Find where the given text appears and provide that cell's center as (X, Y) coordinate. 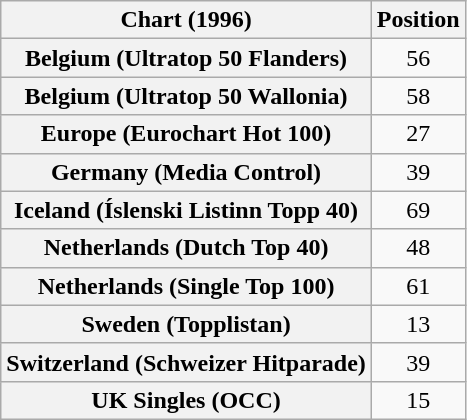
Netherlands (Dutch Top 40) (186, 248)
69 (418, 210)
58 (418, 96)
56 (418, 58)
Switzerland (Schweizer Hitparade) (186, 362)
Position (418, 20)
61 (418, 286)
Germany (Media Control) (186, 172)
Belgium (Ultratop 50 Flanders) (186, 58)
Netherlands (Single Top 100) (186, 286)
Europe (Eurochart Hot 100) (186, 134)
Sweden (Topplistan) (186, 324)
13 (418, 324)
Belgium (Ultratop 50 Wallonia) (186, 96)
27 (418, 134)
15 (418, 400)
UK Singles (OCC) (186, 400)
Iceland (Íslenski Listinn Topp 40) (186, 210)
48 (418, 248)
Chart (1996) (186, 20)
